Return [X, Y] of the center of cell containing provided text 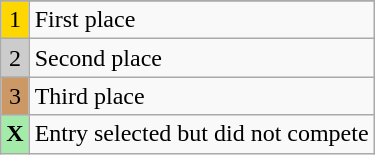
3 [15, 96]
Third place [202, 96]
Second place [202, 58]
1 [15, 20]
First place [202, 20]
X [15, 134]
Entry selected but did not compete [202, 134]
2 [15, 58]
